Search for the cell housing the specified text and yield its [x, y] center coordinate. 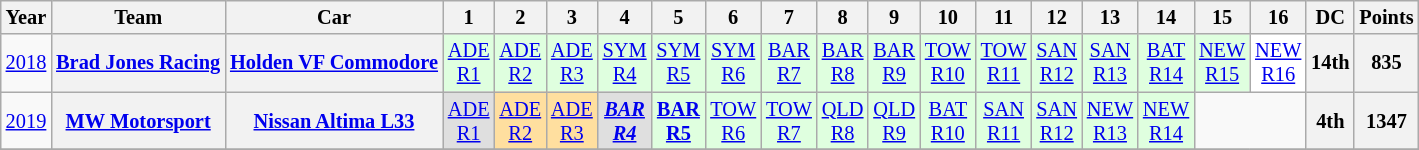
Nissan Altima L33 [334, 121]
BARR9 [894, 63]
Points [1386, 17]
NEWR16 [1278, 63]
6 [733, 17]
DC [1330, 17]
TOWR7 [789, 121]
14th [1330, 63]
10 [948, 17]
SANR13 [1110, 63]
BARR7 [789, 63]
SANR11 [1004, 121]
TOWR10 [948, 63]
13 [1110, 17]
BATR14 [1166, 63]
Car [334, 17]
Holden VF Commodore [334, 63]
7 [789, 17]
BATR10 [948, 121]
BARR5 [678, 121]
15 [1222, 17]
3 [572, 17]
2019 [26, 121]
NEWR13 [1110, 121]
SYMR5 [678, 63]
QLDR9 [894, 121]
SYMR6 [733, 63]
TOWR11 [1004, 63]
8 [843, 17]
SYMR4 [625, 63]
QLDR8 [843, 121]
835 [1386, 63]
4th [1330, 121]
9 [894, 17]
NEWR15 [1222, 63]
Year [26, 17]
Brad Jones Racing [138, 63]
5 [678, 17]
1347 [1386, 121]
BARR8 [843, 63]
11 [1004, 17]
14 [1166, 17]
1 [469, 17]
4 [625, 17]
Team [138, 17]
BARR4 [625, 121]
16 [1278, 17]
2 [520, 17]
12 [1056, 17]
MW Motorsport [138, 121]
2018 [26, 63]
TOWR6 [733, 121]
NEWR14 [1166, 121]
